Pinpoint the cell where the given text exists, returning its (X, Y) midpoint coordinate. 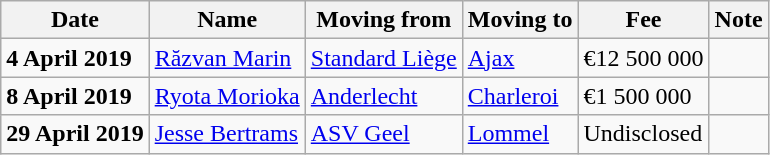
Undisclosed (644, 134)
29 April 2019 (75, 134)
Ryota Morioka (227, 96)
€1 500 000 (644, 96)
Note (738, 20)
Răzvan Marin (227, 58)
4 April 2019 (75, 58)
Lommel (520, 134)
Date (75, 20)
Moving to (520, 20)
Moving from (384, 20)
Ajax (520, 58)
8 April 2019 (75, 96)
Jesse Bertrams (227, 134)
ASV Geel (384, 134)
Name (227, 20)
Fee (644, 20)
Standard Liège (384, 58)
€12 500 000 (644, 58)
Charleroi (520, 96)
Anderlecht (384, 96)
